Return [x, y] of the center of cell containing provided text 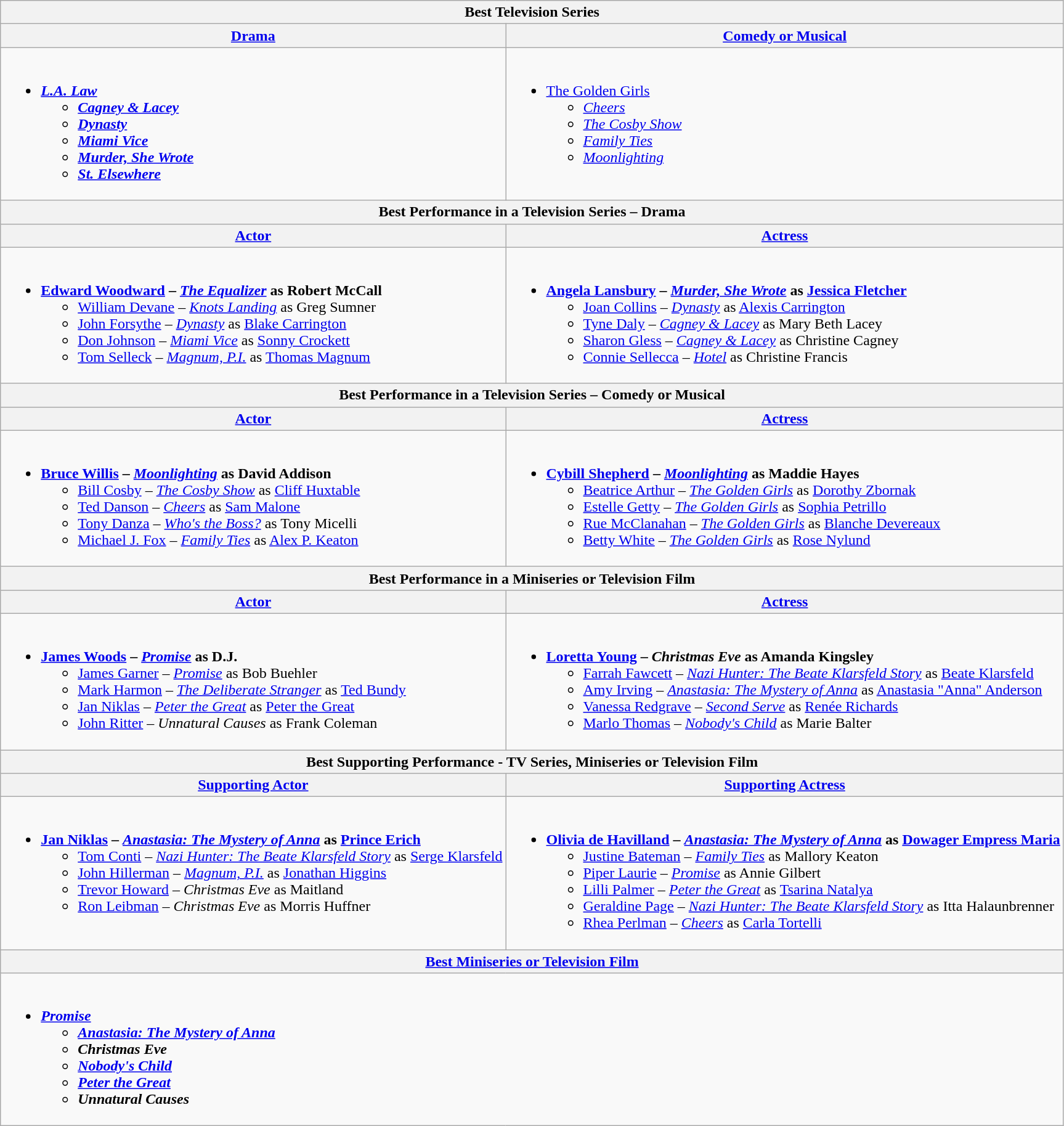
Best Performance in a Miniseries or Television Film [532, 578]
Best Miniseries or Television Film [532, 961]
Comedy or Musical [785, 36]
PromiseAnastasia: The Mystery of AnnaChristmas EveNobody's ChildPeter the GreatUnnatural Causes [532, 1050]
L.A. LawCagney & LaceyDynastyMiami ViceMurder, She WroteSt. Elsewhere [253, 124]
Supporting Actor [253, 785]
Best Performance in a Television Series – Comedy or Musical [532, 395]
The Golden GirlsCheersThe Cosby ShowFamily TiesMoonlighting [785, 124]
Drama [253, 36]
Best Television Series [532, 12]
Best Supporting Performance - TV Series, Miniseries or Television Film [532, 761]
Best Performance in a Television Series – Drama [532, 212]
Supporting Actress [785, 785]
